Extract the [X, Y] coordinate from the center of the cell holding the provided text.  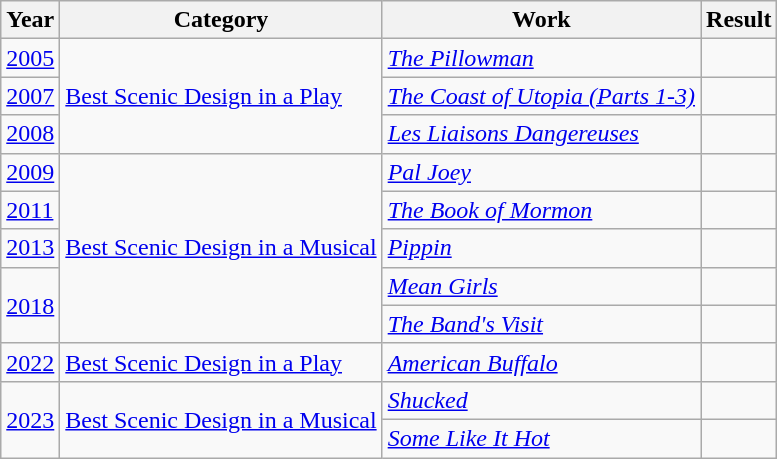
Mean Girls [541, 286]
2023 [30, 419]
Category [221, 20]
Work [541, 20]
2007 [30, 96]
The Coast of Utopia (Parts 1-3) [541, 96]
Some Like It Hot [541, 438]
2008 [30, 134]
The Pillowman [541, 58]
Shucked [541, 400]
Year [30, 20]
Result [739, 20]
2018 [30, 305]
2009 [30, 172]
2011 [30, 210]
2013 [30, 248]
2005 [30, 58]
American Buffalo [541, 362]
The Band's Visit [541, 324]
Pal Joey [541, 172]
The Book of Mormon [541, 210]
Les Liaisons Dangereuses [541, 134]
2022 [30, 362]
Pippin [541, 248]
